Capture the cell that displays the provided text and extract its [X, Y] central coordinate. 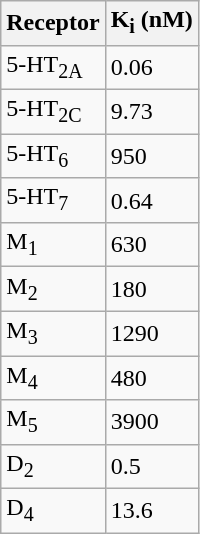
M4 [53, 378]
Ki (nM) [152, 23]
D2 [53, 466]
180 [152, 289]
9.73 [152, 111]
M5 [53, 422]
5-HT2C [53, 111]
630 [152, 244]
5-HT6 [53, 156]
Receptor [53, 23]
3900 [152, 422]
M1 [53, 244]
1290 [152, 333]
M3 [53, 333]
0.06 [152, 67]
M2 [53, 289]
5-HT7 [53, 200]
5-HT2A [53, 67]
950 [152, 156]
13.6 [152, 511]
480 [152, 378]
0.5 [152, 466]
0.64 [152, 200]
D4 [53, 511]
